Detect which cell encompasses the target text, then output its [X, Y] center coordinate. 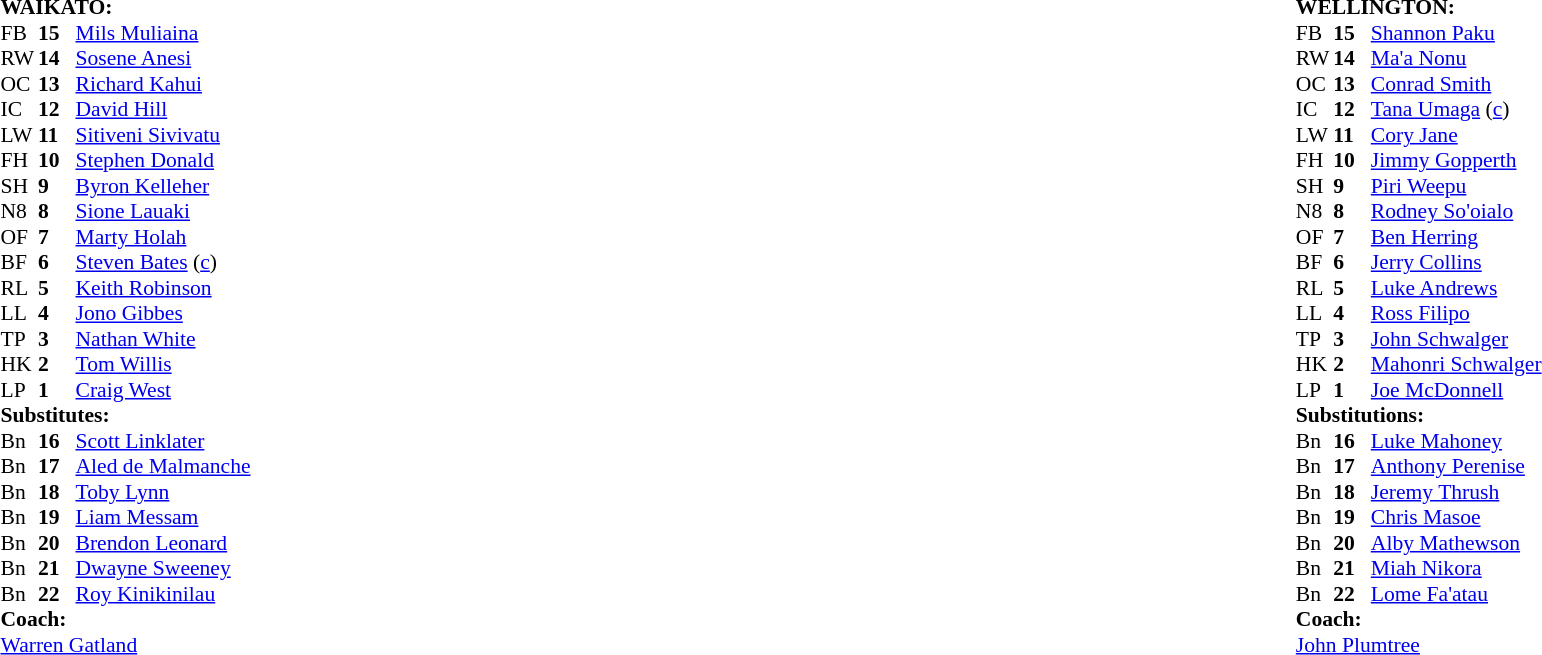
Mahonri Schwalger [1456, 365]
Jeremy Thrush [1456, 492]
Byron Kelleher [164, 186]
Shannon Paku [1456, 33]
Substitutions: [1419, 415]
Liam Messam [164, 517]
Luke Andrews [1456, 288]
Mils Muliaina [164, 33]
Ben Herring [1456, 237]
Richard Kahui [164, 84]
Lome Fa'atau [1456, 594]
Brendon Leonard [164, 543]
Anthony Perenise [1456, 467]
Ma'a Nonu [1456, 59]
Alby Mathewson [1456, 543]
Cory Jane [1456, 135]
Luke Mahoney [1456, 441]
Chris Masoe [1456, 517]
Steven Bates (c) [164, 263]
Substitutes: [125, 415]
Ross Filipo [1456, 313]
Tana Umaga (c) [1456, 109]
Jimmy Gopperth [1456, 161]
Piri Weepu [1456, 186]
Jerry Collins [1456, 263]
Stephen Donald [164, 161]
Toby Lynn [164, 492]
Craig West [164, 390]
Tom Willis [164, 365]
Sosene Anesi [164, 59]
Conrad Smith [1456, 84]
Sione Lauaki [164, 211]
David Hill [164, 109]
John Schwalger [1456, 339]
Joe McDonnell [1456, 390]
Marty Holah [164, 237]
Jono Gibbes [164, 313]
Keith Robinson [164, 288]
Rodney So'oialo [1456, 211]
Miah Nikora [1456, 569]
Aled de Malmanche [164, 467]
Nathan White [164, 339]
Sitiveni Sivivatu [164, 135]
Dwayne Sweeney [164, 569]
Scott Linklater [164, 441]
Roy Kinikinilau [164, 594]
